Identify which cell holds the provided text, then report its (x, y) central coordinate. 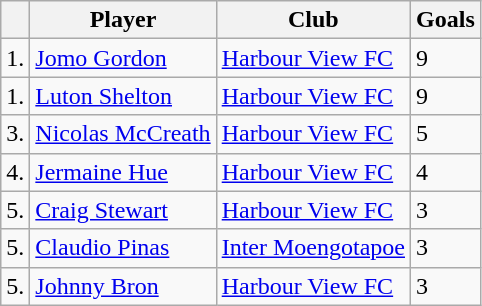
5 (446, 134)
3. (16, 134)
Nicolas McCreath (123, 134)
Inter Moengotapoe (313, 248)
Luton Shelton (123, 96)
Jomo Gordon (123, 58)
4 (446, 172)
Goals (446, 20)
Jermaine Hue (123, 172)
Craig Stewart (123, 210)
Player (123, 20)
Claudio Pinas (123, 248)
Club (313, 20)
4. (16, 172)
Johnny Bron (123, 286)
